Provide the (X, Y) coordinate of the cell's center where the given text is located.  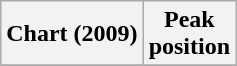
Chart (2009) (72, 34)
Peakposition (189, 34)
